Provide the [x, y] coordinate of the cell's center where the given text is located.  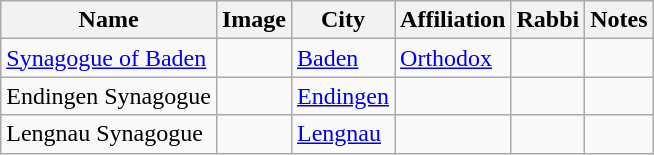
Rabbi [548, 20]
Image [254, 20]
Baden [342, 58]
Notes [619, 20]
Affiliation [453, 20]
Endingen [342, 96]
Lengnau Synagogue [109, 134]
Name [109, 20]
Orthodox [453, 58]
Endingen Synagogue [109, 96]
Synagogue of Baden [109, 58]
City [342, 20]
Lengnau [342, 134]
